Detect which cell encompasses the target text, then output its [X, Y] center coordinate. 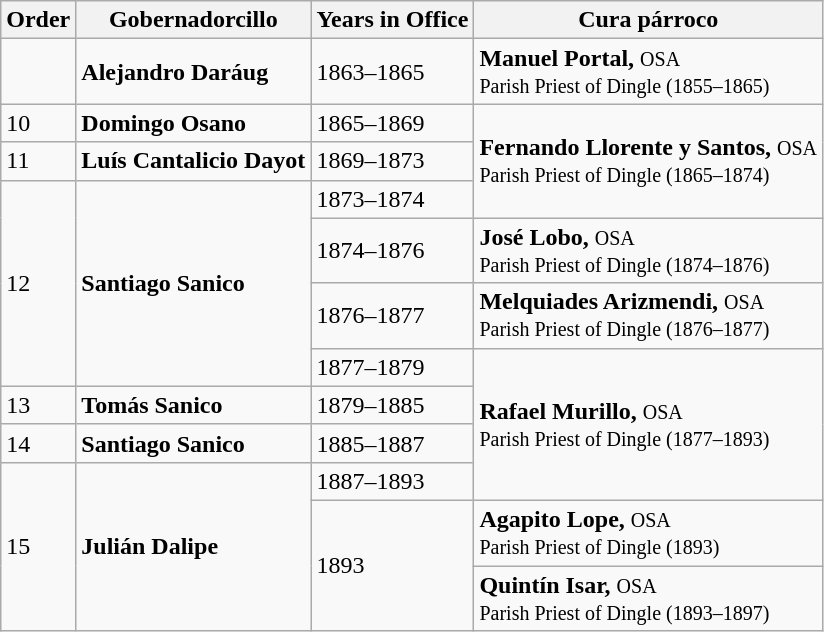
Quintín Isar, OSAParish Priest of Dingle (1893–1897) [648, 598]
1876–1877 [392, 316]
1879–1885 [392, 405]
Rafael Murillo, OSAParish Priest of Dingle (1877–1893) [648, 424]
1865–1869 [392, 123]
1893 [392, 565]
Years in Office [392, 20]
14 [38, 443]
Manuel Portal, OSAParish Priest of Dingle (1855–1865) [648, 72]
José Lobo, OSAParish Priest of Dingle (1874–1876) [648, 250]
12 [38, 283]
1873–1874 [392, 199]
15 [38, 546]
Order [38, 20]
Gobernadorcillo [194, 20]
10 [38, 123]
Alejandro Daráug [194, 72]
1885–1887 [392, 443]
1877–1879 [392, 367]
1874–1876 [392, 250]
1863–1865 [392, 72]
Agapito Lope, OSAParish Priest of Dingle (1893) [648, 532]
Domingo Osano [194, 123]
Luís Cantalicio Dayot [194, 161]
1869–1873 [392, 161]
Fernando Llorente y Santos, OSAParish Priest of Dingle (1865–1874) [648, 161]
1887–1893 [392, 481]
Cura párroco [648, 20]
Melquiades Arizmendi, OSAParish Priest of Dingle (1876–1877) [648, 316]
Julián Dalipe [194, 546]
Tomás Sanico [194, 405]
11 [38, 161]
13 [38, 405]
